Identify which cell holds the provided text, then report its [X, Y] central coordinate. 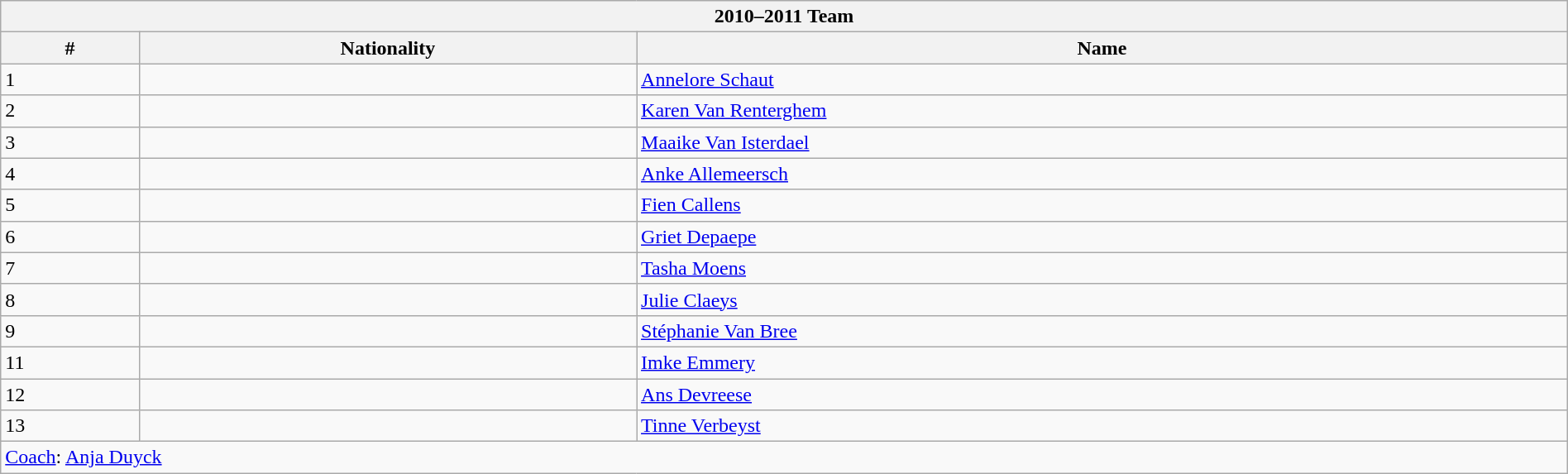
7 [70, 268]
Maaike Van Isterdael [1102, 142]
3 [70, 142]
8 [70, 299]
Name [1102, 48]
1 [70, 79]
Nationality [387, 48]
Karen Van Renterghem [1102, 111]
Julie Claeys [1102, 299]
6 [70, 237]
Griet Depaepe [1102, 237]
5 [70, 205]
Tasha Moens [1102, 268]
11 [70, 362]
Tinne Verbeyst [1102, 426]
2010–2011 Team [784, 17]
Ans Devreese [1102, 395]
Anke Allemeersch [1102, 174]
2 [70, 111]
Stéphanie Van Bree [1102, 331]
13 [70, 426]
Coach: Anja Duyck [784, 457]
Annelore Schaut [1102, 79]
4 [70, 174]
# [70, 48]
12 [70, 395]
Imke Emmery [1102, 362]
9 [70, 331]
Fien Callens [1102, 205]
